Identify which cell holds the provided text, then report its [x, y] central coordinate. 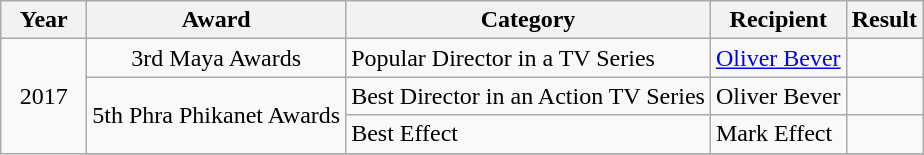
Best Director in an Action TV Series [528, 96]
Year [44, 20]
2017 [44, 96]
Category [528, 20]
Recipient [778, 20]
Result [884, 20]
Award [216, 20]
3rd Maya Awards [216, 58]
Best Effect [528, 134]
Popular Director in a TV Series [528, 58]
5th Phra Phikanet Awards [216, 115]
Mark Effect [778, 134]
